Scan for the cell matching the given text and deliver its (x, y) coordinate at center. 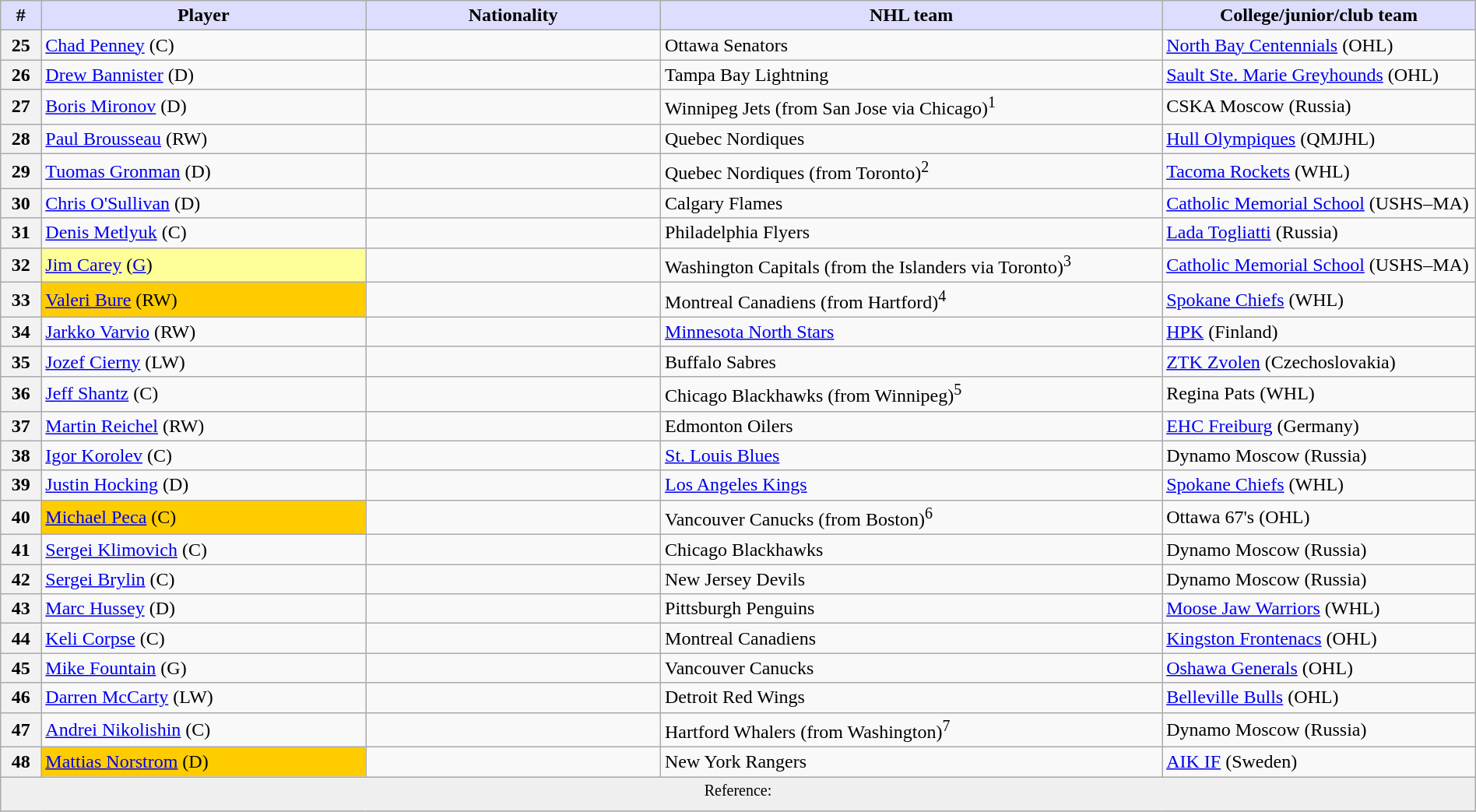
34 (21, 332)
# (21, 16)
Buffalo Sabres (912, 361)
Moose Jaw Warriors (WHL) (1319, 609)
30 (21, 203)
Winnipeg Jets (from San Jose via Chicago)1 (912, 107)
Boris Mironov (D) (204, 107)
Calgary Flames (912, 203)
Denis Metlyuk (C) (204, 233)
Sergei Brylin (C) (204, 579)
46 (21, 698)
St. Louis Blues (912, 455)
28 (21, 139)
27 (21, 107)
Andrei Nikolishin (C) (204, 730)
Ottawa Senators (912, 45)
Mike Fountain (G) (204, 668)
43 (21, 609)
Jeff Shantz (C) (204, 394)
Justin Hocking (D) (204, 485)
Marc Hussey (D) (204, 609)
Paul Brousseau (RW) (204, 139)
26 (21, 75)
35 (21, 361)
Valeri Bure (RW) (204, 301)
Michael Peca (C) (204, 517)
Edmonton Oilers (912, 426)
33 (21, 301)
Darren McCarty (LW) (204, 698)
37 (21, 426)
Jim Carey (G) (204, 265)
29 (21, 171)
32 (21, 265)
Chris O'Sullivan (D) (204, 203)
North Bay Centennials (OHL) (1319, 45)
Sault Ste. Marie Greyhounds (OHL) (1319, 75)
36 (21, 394)
Tampa Bay Lightning (912, 75)
New York Rangers (912, 762)
New Jersey Devils (912, 579)
CSKA Moscow (Russia) (1319, 107)
Chicago Blackhawks (912, 550)
Tacoma Rockets (WHL) (1319, 171)
Minnesota North Stars (912, 332)
Detroit Red Wings (912, 698)
Montreal Canadiens (912, 638)
Nationality (514, 16)
41 (21, 550)
Tuomas Gronman (D) (204, 171)
Chad Penney (C) (204, 45)
Reference: (738, 794)
Montreal Canadiens (from Hartford)4 (912, 301)
Jarkko Varvio (RW) (204, 332)
Ottawa 67's (OHL) (1319, 517)
31 (21, 233)
44 (21, 638)
Philadelphia Flyers (912, 233)
ZTK Zvolen (Czechoslovakia) (1319, 361)
48 (21, 762)
Sergei Klimovich (C) (204, 550)
Lada Togliatti (Russia) (1319, 233)
Los Angeles Kings (912, 485)
Belleville Bulls (OHL) (1319, 698)
Martin Reichel (RW) (204, 426)
Drew Bannister (D) (204, 75)
39 (21, 485)
AIK IF (Sweden) (1319, 762)
Mattias Norstrom (D) (204, 762)
42 (21, 579)
Jozef Cierny (LW) (204, 361)
Oshawa Generals (OHL) (1319, 668)
40 (21, 517)
EHC Freiburg (Germany) (1319, 426)
Quebec Nordiques (from Toronto)2 (912, 171)
Pittsburgh Penguins (912, 609)
Vancouver Canucks (from Boston)6 (912, 517)
Washington Capitals (from the Islanders via Toronto)3 (912, 265)
47 (21, 730)
Keli Corpse (C) (204, 638)
Regina Pats (WHL) (1319, 394)
Kingston Frontenacs (OHL) (1319, 638)
Hull Olympiques (QMJHL) (1319, 139)
College/junior/club team (1319, 16)
NHL team (912, 16)
Chicago Blackhawks (from Winnipeg)5 (912, 394)
45 (21, 668)
Igor Korolev (C) (204, 455)
HPK (Finland) (1319, 332)
Quebec Nordiques (912, 139)
Player (204, 16)
38 (21, 455)
Hartford Whalers (from Washington)7 (912, 730)
25 (21, 45)
Vancouver Canucks (912, 668)
